Detect which cell encompasses the target text, then output its [x, y] center coordinate. 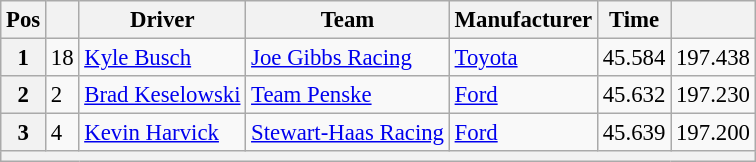
197.230 [714, 95]
45.632 [634, 95]
Manufacturer [523, 20]
Team [348, 20]
Driver [162, 20]
45.584 [634, 58]
18 [62, 58]
Pos [24, 20]
197.438 [714, 58]
197.200 [714, 133]
Toyota [523, 58]
1 [24, 58]
Stewart-Haas Racing [348, 133]
Joe Gibbs Racing [348, 58]
4 [62, 133]
Kyle Busch [162, 58]
Team Penske [348, 95]
Time [634, 20]
Kevin Harvick [162, 133]
Brad Keselowski [162, 95]
3 [24, 133]
45.639 [634, 133]
